Provide the (x, y) coordinate of the cell's center where the given text is located.  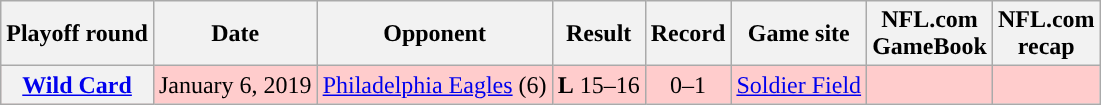
Result (598, 34)
Date (235, 34)
Game site (799, 34)
NFL.comGameBook (930, 34)
NFL.comrecap (1046, 34)
Playoff round (78, 34)
Wild Card (78, 85)
Soldier Field (799, 85)
Record (688, 34)
January 6, 2019 (235, 85)
0–1 (688, 85)
Opponent (434, 34)
Philadelphia Eagles (6) (434, 85)
L 15–16 (598, 85)
